Output the [X, Y] coordinate of the center of the cell containing the given text.  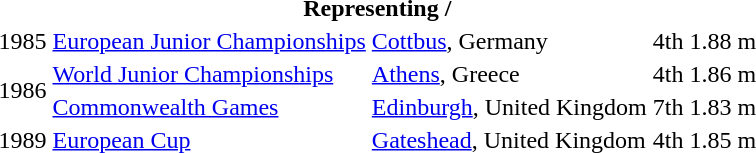
Edinburgh, United Kingdom [509, 107]
Commonwealth Games [209, 107]
Cottbus, Germany [509, 41]
Athens, Greece [509, 74]
World Junior Championships [209, 74]
European Junior Championships [209, 41]
7th [668, 107]
